Locate the cell with the specified text and output its (X, Y) center coordinate. 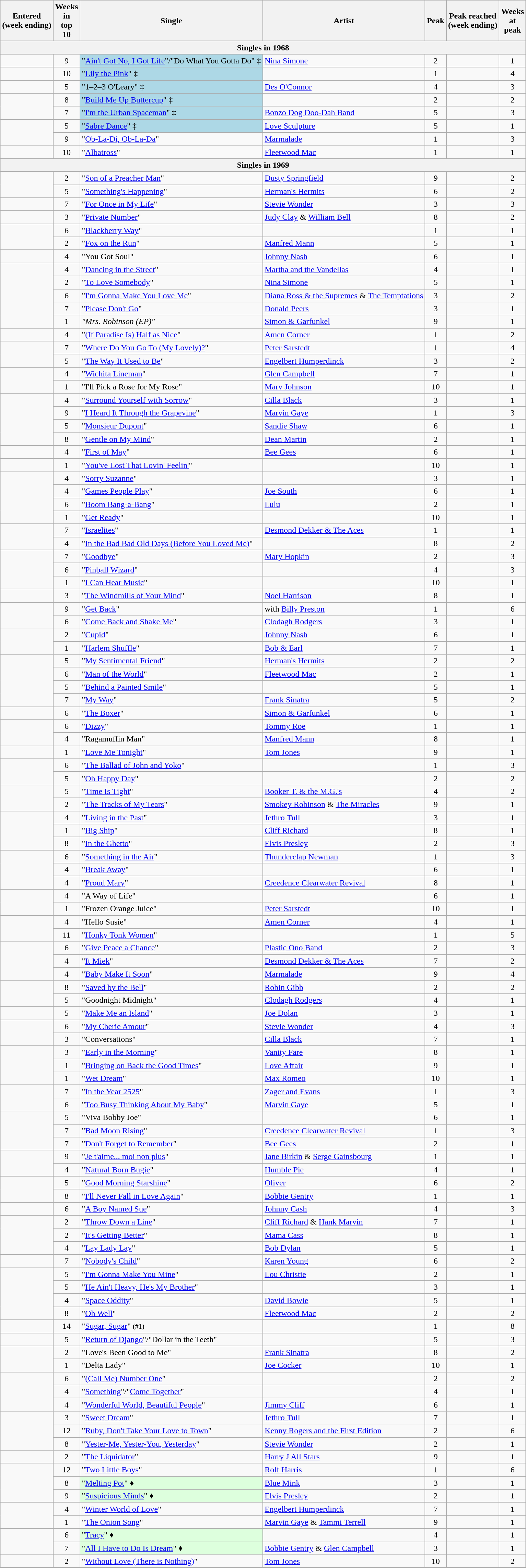
Cliff Richard (344, 831)
"Gentle on My Mind" (172, 439)
"I'm Gonna Make You Mine" (172, 1274)
David Bowie (344, 1300)
"Melting Pot" ♦ (172, 1483)
Singles in 1968 (263, 48)
"Without Love (There is Nothing)" (172, 1561)
Joe Dolan (344, 1013)
"Delta Lady" (172, 1365)
Bob Dylan (344, 1248)
"The Windmills of Your Mind" (172, 595)
Des O'Connor (344, 87)
Smokey Robinson & The Miracles (344, 804)
Lou Christie (344, 1274)
"Surround Yourself with Sorrow" (172, 400)
"A Boy Named Sue" (172, 1209)
Joe Cocker (344, 1365)
Zager and Evans (344, 1091)
"For Once in My Life" (172, 204)
"I'm Gonna Make You Love Me" (172, 295)
Lulu (344, 504)
"1–2–3 O'Leary" ‡ (172, 87)
"Fox on the Run" (172, 243)
"It's Getting Better" (172, 1235)
"Break Away" (172, 870)
"Nobody's Child" (172, 1261)
Bob & Earl (344, 648)
"Private Number" (172, 217)
Harry J All Stars (344, 1457)
"The Ballad of John and Yoko" (172, 765)
"Sabre Dance" ‡ (172, 126)
"Ob-La-Di, Ob-La-Da" (172, 139)
"The Way It Used to Be" (172, 361)
"Get Back" (172, 608)
"Come Back and Shake Me" (172, 622)
"Monsieur Dupont" (172, 426)
"Sorry Suzanne" (172, 478)
"My Sentimental Friend" (172, 661)
"He Ain't Heavy, He's My Brother" (172, 1287)
"Je t'aime... moi non plus" (172, 1157)
"Space Oddity" (172, 1300)
Max Romeo (344, 1078)
"Games People Play" (172, 491)
Rolf Harris (344, 1470)
"Winter World of Love" (172, 1509)
"Honky Tonk Women" (172, 935)
"Get Ready" (172, 517)
"Ragamuffin Man" (172, 739)
"Natural Born Bugie" (172, 1170)
Tommy Roe (344, 726)
Singles in 1969 (263, 165)
"The Boxer" (172, 713)
"You've Lost That Lovin' Feelin'" (172, 465)
Dean Martin (344, 439)
Single (172, 21)
"Something's Happening" (172, 191)
"It Miek" (172, 961)
"Build Me Up Buttercup" ‡ (172, 100)
"Throw Down a Line" (172, 1222)
Martha and the Vandellas (344, 269)
"Wet Dream" (172, 1078)
Judy Clay & William Bell (344, 217)
"Harlem Shuffle" (172, 648)
"Goodbye" (172, 556)
"A Way of Life" (172, 896)
"All I Have to Do Is Dream" ♦ (172, 1548)
"Big Ship" (172, 831)
Jane Birkin & Serge Gainsbourg (344, 1157)
"My Way" (172, 700)
Dusty Springfield (344, 178)
"Please Don't Go" (172, 309)
"Two Little Boys" (172, 1470)
"Love Me Tonight" (172, 752)
"Sugar, Sugar" (#1) (172, 1326)
Sandie Shaw (344, 426)
"(If Paradise Is) Half as Nice" (172, 335)
"Lily the Pink" ‡ (172, 74)
"Bad Moon Rising" (172, 1131)
Mama Cass (344, 1235)
Weeksintop10 (67, 21)
"Sweet Dream" (172, 1418)
Jimmy Cliff (344, 1404)
"Good Morning Starshine" (172, 1183)
Humble Pie (344, 1170)
"Early in the Morning" (172, 1052)
"Cupid" (172, 635)
"Too Busy Thinking About My Baby" (172, 1105)
"Israelites" (172, 530)
"Boom Bang-a-Bang" (172, 504)
Bobbie Gentry (344, 1196)
Thunderclap Newman (344, 857)
"Ruby, Don't Take Your Love to Town" (172, 1431)
Love Sculpture (344, 126)
"Mrs. Robinson (EP)" (172, 322)
"First of May" (172, 452)
"You Got Soul" (172, 256)
"Oh Happy Day" (172, 778)
"Dancing in the Street" (172, 269)
Marvin Gaye & Tammi Terrell (344, 1522)
Donald Peers (344, 309)
"Where Do You Go To (My Lovely)?" (172, 348)
Diana Ross & the Supremes & The Temptations (344, 295)
"Man of the World" (172, 674)
Bonzo Dog Doo-Dah Band (344, 113)
Kenny Rogers and the First Edition (344, 1431)
"In the Bad Bad Old Days (Before You Loved Me)" (172, 543)
"I'll Pick a Rose for My Rose" (172, 387)
"Viva Bobby Joe" (172, 1118)
"Time Is Tight" (172, 791)
Plastic Ono Band (344, 948)
Love Affair (344, 1065)
"Blackberry Way" (172, 230)
"Something"/"Come Together" (172, 1391)
"Make Me an Island" (172, 1013)
"Pinball Wizard" (172, 569)
"To Love Somebody" (172, 282)
"Albatross" (172, 152)
"Suspicious Minds" ♦ (172, 1496)
with Billy Preston (344, 608)
Cliff Richard & Hank Marvin (344, 1222)
Oliver (344, 1183)
"Saved by the Bell" (172, 987)
"Don't Forget to Remember" (172, 1144)
"Return of Django"/"Dollar in the Teeth" (172, 1339)
"Ain't Got No, I Got Life"/"Do What You Gotta Do" ‡ (172, 61)
Noel Harrison (344, 595)
Mary Hopkin (344, 556)
"Conversations" (172, 1039)
"In the Ghetto" (172, 844)
"Bringing on Back the Good Times" (172, 1065)
"Son of a Preacher Man" (172, 178)
Artist (344, 21)
Vanity Fare (344, 1052)
11 (67, 935)
"Behind a Painted Smile" (172, 687)
"Something in the Air" (172, 857)
"(Call Me) Number One" (172, 1378)
"The Tracks of My Tears" (172, 804)
Johnny Cash (344, 1209)
"I'll Never Fall in Love Again" (172, 1196)
"Hello Susie" (172, 922)
Peak reached(week ending) (473, 21)
"Tracy" ♦ (172, 1535)
"I Heard It Through the Grapevine" (172, 413)
"I'm the Urban Spaceman" ‡ (172, 113)
"Love's Been Good to Me" (172, 1352)
"Living in the Past" (172, 818)
Glen Campbell (344, 374)
Joe South (344, 491)
"Oh Well" (172, 1313)
Booker T. & the M.G.'s (344, 791)
Karen Young (344, 1261)
"The Liquidator" (172, 1457)
Robin Gibb (344, 987)
"Yester-Me, Yester-You, Yesterday" (172, 1444)
Entered(week ending) (27, 21)
Peak (436, 21)
Marv Johnson (344, 387)
Weeksatpeak (513, 21)
"Wonderful World, Beautiful People" (172, 1404)
14 (67, 1326)
"Goodnight Midnight" (172, 1000)
Blue Mink (344, 1483)
"Lay Lady Lay" (172, 1248)
"The Onion Song" (172, 1522)
"Give Peace a Chance" (172, 948)
"My Cherie Amour" (172, 1026)
"Frozen Orange Juice" (172, 909)
"Proud Mary" (172, 883)
"In the Year 2525" (172, 1091)
Bobbie Gentry & Glen Campbell (344, 1548)
"I Can Hear Music" (172, 582)
"Wichita Lineman" (172, 374)
"Dizzy" (172, 726)
"Baby Make It Soon" (172, 974)
